Extract the (X, Y) coordinate from the center of the cell holding the provided text.  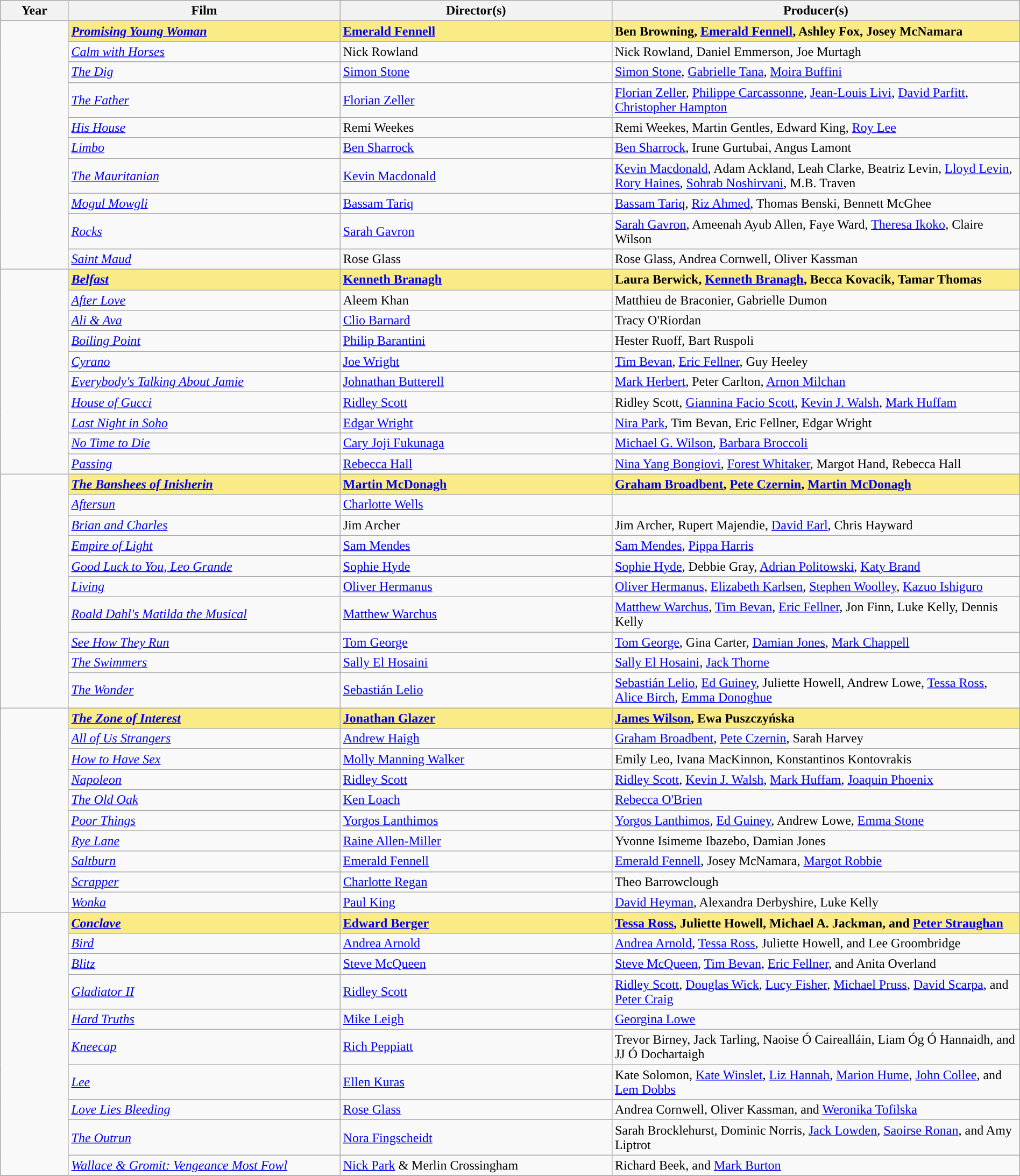
Ken Loach (476, 800)
Emily Leo, Ivana MacKinnon, Konstantinos Kontovrakis (816, 759)
The Wonder (204, 691)
House of Gucci (204, 402)
The Zone of Interest (204, 718)
Charlotte Regan (476, 882)
Belfast (204, 279)
Sam Mendes (476, 546)
Roald Dahl's Matilda the Musical (204, 614)
Promising Young Woman (204, 31)
Theo Barrowclough (816, 882)
Nick Park & Merlin Crossingham (476, 1165)
Sam Mendes, Pippa Harris (816, 546)
Rebecca O'Brien (816, 800)
Ali & Ava (204, 321)
Rebecca Hall (476, 464)
Ridley Scott, Douglas Wick, Lucy Fisher, Michael Pruss, David Scarpa, and Peter Craig (816, 991)
Steve McQueen, Tim Bevan, Eric Fellner, and Anita Overland (816, 964)
Georgina Lowe (816, 1019)
Sophie Hyde (476, 566)
Hester Ruoff, Bart Ruspoli (816, 341)
Jonathan Glazer (476, 718)
Mike Leigh (476, 1019)
David Heyman, Alexandra Derbyshire, Luke Kelly (816, 902)
Yorgos Lanthimos (476, 820)
Kevin Macdonald, Adam Ackland, Leah Clarke, Beatriz Levin, Lloyd Levin, Rory Haines, Sohrab Noshirvani, M.B. Traven (816, 175)
Film (204, 11)
Rich Peppiatt (476, 1047)
Nick Rowland (476, 52)
Good Luck to You, Leo Grande (204, 566)
How to Have Sex (204, 759)
Nira Park, Tim Bevan, Eric Fellner, Edgar Wright (816, 423)
Tim Bevan, Eric Fellner, Guy Heeley (816, 362)
Limbo (204, 148)
Love Lies Bleeding (204, 1110)
Aftersun (204, 505)
Mark Herbert, Peter Carlton, Arnon Milchan (816, 382)
Nick Rowland, Daniel Emmerson, Joe Murtagh (816, 52)
Tessa Ross, Juliette Howell, Michael A. Jackman, and Peter Straughan (816, 923)
Director(s) (476, 11)
Ridley Scott, Giannina Facio Scott, Kevin J. Walsh, Mark Huffam (816, 402)
Rocks (204, 231)
Florian Zeller, Philippe Carcassonne, Jean-Louis Livi, David Parfitt, Christopher Hampton (816, 100)
Blitz (204, 964)
Sophie Hyde, Debbie Gray, Adrian Politowski, Katy Brand (816, 566)
Rye Lane (204, 841)
Raine Allen-Miller (476, 841)
Graham Broadbent, Pete Czernin, Sarah Harvey (816, 739)
Bassam Tariq, Riz Ahmed, Thomas Benski, Bennett McGhee (816, 203)
Matthew Warchus, Tim Bevan, Eric Fellner, Jon Finn, Luke Kelly, Dennis Kelly (816, 614)
Napoleon (204, 780)
Charlotte Wells (476, 505)
Andrew Haigh (476, 739)
Remi Weekes, Martin Gentles, Edward King, Roy Lee (816, 127)
Sebastián Lelio, Ed Guiney, Juliette Howell, Andrew Lowe, Tessa Ross, Alice Birch, Emma Donoghue (816, 691)
Scrapper (204, 882)
Ellen Kuras (476, 1082)
Cary Joji Fukunaga (476, 443)
Andrea Arnold, Tessa Ross, Juliette Howell, and Lee Groombridge (816, 943)
Clio Barnard (476, 321)
Ben Sharrock, Irune Gurtubai, Angus Lamont (816, 148)
Richard Beek, and Mark Burton (816, 1165)
Martin McDonagh (476, 484)
All of Us Strangers (204, 739)
Joe Wright (476, 362)
Sarah Brocklehurst, Dominic Norris, Jack Lowden, Saoirse Ronan, and Amy Liptrot (816, 1137)
Brian and Charles (204, 525)
Edward Berger (476, 923)
Yorgos Lanthimos, Ed Guiney, Andrew Lowe, Emma Stone (816, 820)
Cyrano (204, 362)
Boiling Point (204, 341)
Tom George, Gina Carter, Damian Jones, Mark Chappell (816, 642)
Kenneth Branagh (476, 279)
Andrea Cornwell, Oliver Kassman, and Weronika Tofilska (816, 1110)
Living (204, 586)
Kneecap (204, 1047)
Calm with Horses (204, 52)
Trevor Birney, Jack Tarling, Naoise Ó Cairealláin, Liam Óg Ó Hannaidh, and JJ Ó Dochartaigh (816, 1047)
Tracy O'Riordan (816, 321)
Paul King (476, 902)
Jim Archer, Rupert Majendie, David Earl, Chris Hayward (816, 525)
Steve McQueen (476, 964)
Sally El Hosaini, Jack Thorne (816, 663)
Poor Things (204, 820)
The Swimmers (204, 663)
The Outrun (204, 1137)
Ben Browning, Emerald Fennell, Ashley Fox, Josey McNamara (816, 31)
Everybody's Talking About Jamie (204, 382)
Simon Stone (476, 72)
Wonka (204, 902)
Conclave (204, 923)
Oliver Hermanus, Elizabeth Karlsen, Stephen Woolley, Kazuo Ishiguro (816, 586)
Michael G. Wilson, Barbara Broccoli (816, 443)
Matthew Warchus (476, 614)
Year (34, 11)
Molly Manning Walker (476, 759)
Ben Sharrock (476, 148)
Simon Stone, Gabrielle Tana, Moira Buffini (816, 72)
Lee (204, 1082)
His House (204, 127)
Wallace & Gromit: Vengeance Most Fowl (204, 1165)
Sally El Hosaini (476, 663)
Tom George (476, 642)
Philip Barantini (476, 341)
Andrea Arnold (476, 943)
After Love (204, 300)
Sebastián Lelio (476, 691)
Bird (204, 943)
The Father (204, 100)
See How They Run (204, 642)
Edgar Wright (476, 423)
Johnathan Butterell (476, 382)
The Old Oak (204, 800)
Mogul Mowgli (204, 203)
No Time to Die (204, 443)
Graham Broadbent, Pete Czernin, Martin McDonagh (816, 484)
James Wilson, Ewa Puszczyńska (816, 718)
Florian Zeller (476, 100)
Hard Truths (204, 1019)
Last Night in Soho (204, 423)
Saltburn (204, 861)
Ridley Scott, Kevin J. Walsh, Mark Huffam, Joaquin Phoenix (816, 780)
Jim Archer (476, 525)
Bassam Tariq (476, 203)
Kate Solomon, Kate Winslet, Liz Hannah, Marion Hume, John Collee, and Lem Dobbs (816, 1082)
Gladiator II (204, 991)
Kevin Macdonald (476, 175)
The Banshees of Inisherin (204, 484)
Passing (204, 464)
Empire of Light (204, 546)
Nora Fingscheidt (476, 1137)
Laura Berwick, Kenneth Branagh, Becca Kovacik, Tamar Thomas (816, 279)
Sarah Gavron (476, 231)
Emerald Fennell, Josey McNamara, Margot Robbie (816, 861)
Matthieu de Braconier, Gabrielle Dumon (816, 300)
Producer(s) (816, 11)
Remi Weekes (476, 127)
Oliver Hermanus (476, 586)
The Dig (204, 72)
Aleem Khan (476, 300)
Saint Maud (204, 259)
The Mauritanian (204, 175)
Nina Yang Bongiovi, Forest Whitaker, Margot Hand, Rebecca Hall (816, 464)
Yvonne Isimeme Ibazebo, Damian Jones (816, 841)
Rose Glass, Andrea Cornwell, Oliver Kassman (816, 259)
Sarah Gavron, Ameenah Ayub Allen, Faye Ward, Theresa Ikoko, Claire Wilson (816, 231)
